Identify which cell holds the provided text, then report its [X, Y] central coordinate. 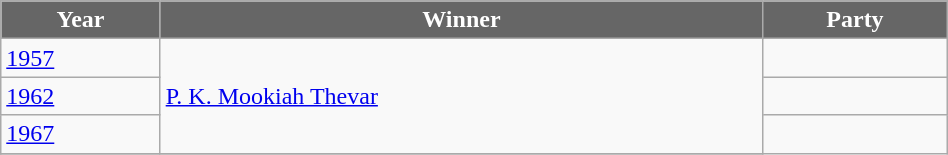
1967 [80, 134]
Party [856, 20]
P. K. Mookiah Thevar [462, 96]
Year [80, 20]
Winner [462, 20]
1962 [80, 96]
1957 [80, 58]
